Provide the (X, Y) coordinate of the cell's center where the given text is located.  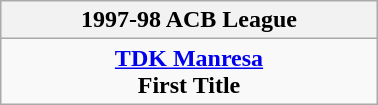
TDK ManresaFirst Title (189, 72)
1997-98 ACB League (189, 20)
